Scan for the cell matching the given text and deliver its [X, Y] coordinate at center. 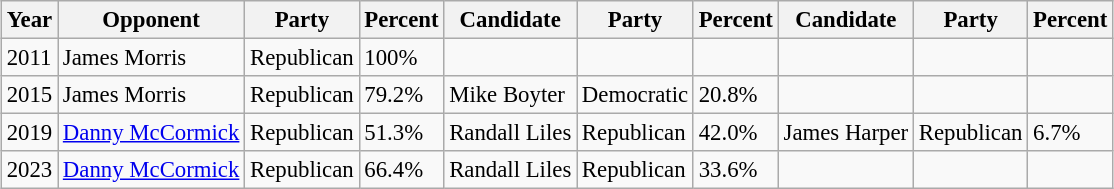
Democratic [636, 95]
2019 [29, 133]
2011 [29, 57]
2023 [29, 170]
Year [29, 20]
51.3% [402, 133]
66.4% [402, 170]
100% [402, 57]
79.2% [402, 95]
Opponent [152, 20]
2015 [29, 95]
33.6% [736, 170]
6.7% [1070, 133]
Mike Boyter [510, 95]
42.0% [736, 133]
James Harper [846, 133]
20.8% [736, 95]
